Extract the (x, y) coordinate from the center of the cell holding the provided text.  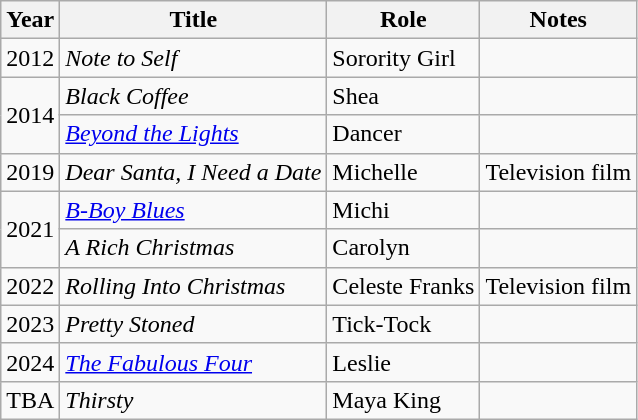
Role (404, 20)
Dear Santa, I Need a Date (194, 172)
2012 (30, 58)
Maya King (404, 400)
B-Boy Blues (194, 210)
2021 (30, 229)
Thirsty (194, 400)
2014 (30, 115)
Rolling Into Christmas (194, 286)
Tick-Tock (404, 324)
Carolyn (404, 248)
The Fabulous Four (194, 362)
Leslie (404, 362)
Beyond the Lights (194, 134)
Year (30, 20)
Notes (558, 20)
Michi (404, 210)
Black Coffee (194, 96)
2022 (30, 286)
Michelle (404, 172)
Title (194, 20)
TBA (30, 400)
2024 (30, 362)
2023 (30, 324)
Dancer (404, 134)
Sorority Girl (404, 58)
Shea (404, 96)
A Rich Christmas (194, 248)
Note to Self (194, 58)
2019 (30, 172)
Celeste Franks (404, 286)
Pretty Stoned (194, 324)
